Output the (x, y) coordinate of the center of the cell containing the given text.  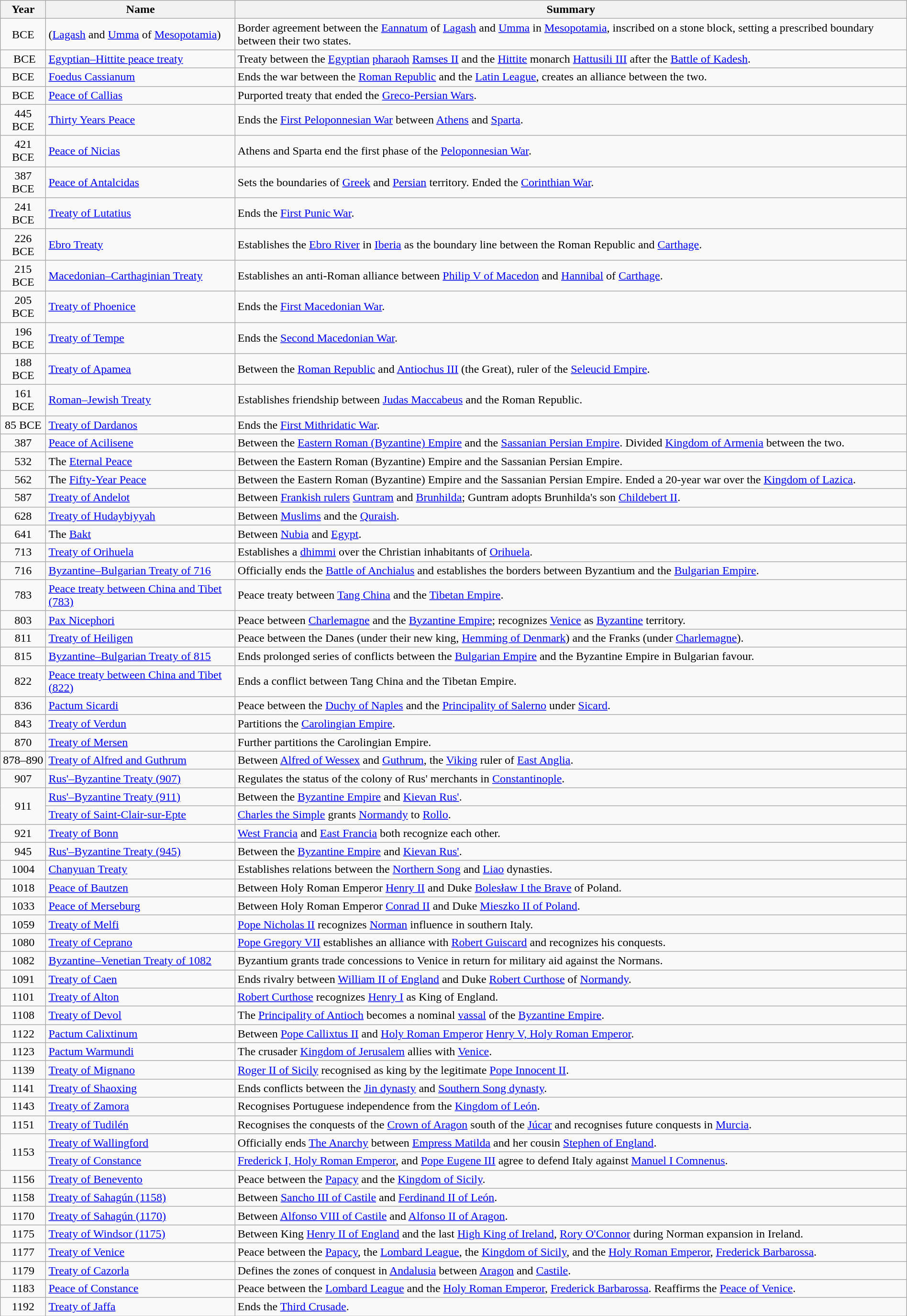
Between King Henry II of England and the last High King of Ireland, Rory O'Connor during Norman expansion in Ireland. (571, 1234)
Recognises Portuguese independence from the Kingdom of León. (571, 1106)
Treaty of Sahagún (1158) (141, 1197)
Peace between Charlemagne and the Byzantine Empire; recognizes Venice as Byzantine territory. (571, 620)
815 (23, 656)
1082 (23, 960)
911 (23, 806)
1108 (23, 1015)
Establishes an anti-Roman alliance between Philip V of Macedon and Hannibal of Carthage. (571, 276)
Treaty of Benevento (141, 1179)
836 (23, 706)
Treaty of Caen (141, 979)
421 BCE (23, 151)
Between the Eastern Roman (Byzantine) Empire and the Sassanian Persian Empire. Ended a 20-year war over the Kingdom of Lazica. (571, 480)
1151 (23, 1125)
1141 (23, 1088)
Frederick I, Holy Roman Emperor, and Pope Eugene III agree to defend Italy against Manuel I Comnenus. (571, 1161)
Treaty of Ceprano (141, 942)
Peace of Callias (141, 95)
(Lagash and Umma of Mesopotamia) (141, 34)
161 BCE (23, 400)
Between Holy Roman Emperor Henry II and Duke Bolesław I the Brave of Poland. (571, 888)
Treaty of Verdun (141, 724)
Treaty of Constance (141, 1161)
Officially ends the Battle of Anchialus and establishes the borders between Byzantium and the Bulgarian Empire. (571, 570)
Peace of Constance (141, 1289)
Treaty of Cazorla (141, 1271)
Byzantium grants trade concessions to Venice in return for military aid against the Normans. (571, 960)
85 BCE (23, 425)
Purported treaty that ended the Greco-Persian Wars. (571, 95)
Ends the First Macedonian War. (571, 306)
1091 (23, 979)
Ends conflicts between the Jin dynasty and Southern Song dynasty. (571, 1088)
Treaty of Wallingford (141, 1143)
Summary (571, 10)
562 (23, 480)
Peace between the Duchy of Naples and the Principality of Salerno under Sicard. (571, 706)
Between Holy Roman Emperor Conrad II and Duke Mieszko II of Poland. (571, 906)
445 BCE (23, 120)
Robert Curthose recognizes Henry I as King of England. (571, 997)
Peace of Antalcidas (141, 182)
Sets the boundaries of Greek and Persian territory. Ended the Corinthian War. (571, 182)
The Eternal Peace (141, 461)
Treaty of Venice (141, 1252)
Peace treaty between Tang China and the Tibetan Empire. (571, 595)
1018 (23, 888)
205 BCE (23, 306)
Between Muslims and the Quraish. (571, 516)
Peace treaty between China and Tibet (822) (141, 680)
Treaty of Phoenice (141, 306)
1156 (23, 1179)
Ends the Third Crusade. (571, 1307)
Between Alfonso VIII of Castile and Alfonso II of Aragon. (571, 1216)
Name (141, 10)
587 (23, 498)
Year (23, 10)
Establishes a dhimmi over the Christian inhabitants of Orihuela. (571, 552)
Roman–Jewish Treaty (141, 400)
Peace of Nicias (141, 151)
Peace treaty between China and Tibet (783) (141, 595)
843 (23, 724)
Treaty of Windsor (1175) (141, 1234)
Chanyuan Treaty (141, 870)
Peace between the Papacy, the Lombard League, the Kingdom of Sicily, and the Holy Roman Emperor, Frederick Barbarossa. (571, 1252)
Treaty of Melfi (141, 924)
Peace between the Lombard League and the Holy Roman Emperor, Frederick Barbarossa. Reaffirms the Peace of Venice. (571, 1289)
Peace of Bautzen (141, 888)
Treaty of Shaoxing (141, 1088)
Between the Eastern Roman (Byzantine) Empire and the Sassanian Persian Empire. Divided Kingdom of Armenia between the two. (571, 443)
945 (23, 851)
Byzantine–Bulgarian Treaty of 716 (141, 570)
Between Nubia and Egypt. (571, 534)
Ebro Treaty (141, 244)
921 (23, 833)
Treaty of Orihuela (141, 552)
Between Pope Callixtus II and Holy Roman Emperor Henry V, Holy Roman Emperor. (571, 1034)
Byzantine–Bulgarian Treaty of 815 (141, 656)
Treaty of Tudilén (141, 1125)
Regulates the status of the colony of Rus' merchants in Constantinople. (571, 779)
Foedus Cassianum (141, 77)
Recognises the conquests of the Crown of Aragon south of the Júcar and recognises future conquests in Murcia. (571, 1125)
1123 (23, 1052)
1059 (23, 924)
1033 (23, 906)
Ends the First Punic War. (571, 213)
532 (23, 461)
Establishes the Ebro River in Iberia as the boundary line between the Roman Republic and Carthage. (571, 244)
878–890 (23, 760)
Treaty between the Egyptian pharaoh Ramses II and the Hittite monarch Hattusili III after the Battle of Kadesh. (571, 59)
Ends a conflict between Tang China and the Tibetan Empire. (571, 680)
Establishes relations between the Northern Song and Liao dynasties. (571, 870)
Defines the zones of conquest in Andalusia between Aragon and Castile. (571, 1271)
1122 (23, 1034)
Establishes friendship between Judas Maccabeus and the Roman Republic. (571, 400)
Roger II of Sicily recognised as king by the legitimate Pope Innocent II. (571, 1070)
1004 (23, 870)
Pactum Calixtinum (141, 1034)
215 BCE (23, 276)
Ends rivalry between William II of England and Duke Robert Curthose of Normandy. (571, 979)
Treaty of Hudaybiyyah (141, 516)
Treaty of Zamora (141, 1106)
Ends the First Mithridatic War. (571, 425)
907 (23, 779)
Macedonian–Carthaginian Treaty (141, 276)
Rus'–Byzantine Treaty (907) (141, 779)
822 (23, 680)
Pope Gregory VII establishes an alliance with Robert Guiscard and recognizes his conquests. (571, 942)
Treaty of Alfred and Guthrum (141, 760)
1139 (23, 1070)
The Principality of Antioch becomes a nominal vassal of the Byzantine Empire. (571, 1015)
Peace between the Danes (under their new king, Hemming of Denmark) and the Franks (under Charlemagne). (571, 638)
Ends prolonged series of conflicts between the Bulgarian Empire and the Byzantine Empire in Bulgarian favour. (571, 656)
1101 (23, 997)
Pactum Sicardi (141, 706)
1179 (23, 1271)
Treaty of Apamea (141, 369)
1143 (23, 1106)
Pax Nicephori (141, 620)
Treaty of Saint-Clair-sur-Epte (141, 815)
1183 (23, 1289)
West Francia and East Francia both recognize each other. (571, 833)
Treaty of Bonn (141, 833)
Between Alfred of Wessex and Guthrum, the Viking ruler of East Anglia. (571, 760)
Treaty of Tempe (141, 338)
Egyptian–Hittite peace treaty (141, 59)
Treaty of Devol (141, 1015)
1080 (23, 942)
Treaty of Mersen (141, 742)
387 (23, 443)
Officially ends The Anarchy between Empress Matilda and her cousin Stephen of England. (571, 1143)
Partitions the Carolingian Empire. (571, 724)
Pope Nicholas II recognizes Norman influence in southern Italy. (571, 924)
Charles the Simple grants Normandy to Rollo. (571, 815)
226 BCE (23, 244)
Treaty of Jaffa (141, 1307)
Thirty Years Peace (141, 120)
716 (23, 570)
241 BCE (23, 213)
Ends the war between the Roman Republic and the Latin League, creates an alliance between the two. (571, 77)
Between Frankish rulers Guntram and Brunhilda; Guntram adopts Brunhilda's son Childebert II. (571, 498)
783 (23, 595)
Between the Eastern Roman (Byzantine) Empire and the Sassanian Persian Empire. (571, 461)
1177 (23, 1252)
713 (23, 552)
Between the Roman Republic and Antiochus III (the Great), ruler of the Seleucid Empire. (571, 369)
Pactum Warmundi (141, 1052)
Rus'–Byzantine Treaty (945) (141, 851)
Athens and Sparta end the first phase of the Peloponnesian War. (571, 151)
The Bakt (141, 534)
Ends the First Peloponnesian War between Athens and Sparta. (571, 120)
628 (23, 516)
188 BCE (23, 369)
Byzantine–Venetian Treaty of 1082 (141, 960)
1192 (23, 1307)
The Fifty-Year Peace (141, 480)
Ends the Second Macedonian War. (571, 338)
Peace of Acilisene (141, 443)
1158 (23, 1197)
Further partitions the Carolingian Empire. (571, 742)
Treaty of Mignano (141, 1070)
1170 (23, 1216)
641 (23, 534)
Treaty of Heiligen (141, 638)
1175 (23, 1234)
Treaty of Dardanos (141, 425)
Treaty of Lutatius (141, 213)
Peace between the Papacy and the Kingdom of Sicily. (571, 1179)
Rus'–Byzantine Treaty (911) (141, 797)
Between Sancho III of Castile and Ferdinand II of León. (571, 1197)
387 BCE (23, 182)
870 (23, 742)
The crusader Kingdom of Jerusalem allies with Venice. (571, 1052)
Peace of Merseburg (141, 906)
803 (23, 620)
Treaty of Andelot (141, 498)
Treaty of Sahagún (1170) (141, 1216)
1153 (23, 1152)
811 (23, 638)
196 BCE (23, 338)
Treaty of Alton (141, 997)
